Determine the [X, Y] coordinate at the center of the cell enclosing the given text.  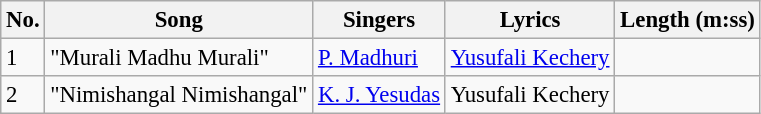
Singers [380, 20]
1 [23, 58]
2 [23, 95]
No. [23, 20]
P. Madhuri [380, 58]
"Nimishangal Nimishangal" [179, 95]
Song [179, 20]
Lyrics [530, 20]
Length (m:ss) [688, 20]
"Murali Madhu Murali" [179, 58]
K. J. Yesudas [380, 95]
